Search for the cell housing the specified text and yield its (x, y) center coordinate. 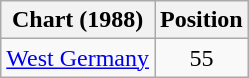
Position (201, 20)
West Germany (78, 58)
55 (201, 58)
Chart (1988) (78, 20)
